Pinpoint the cell where the given text exists, returning its (X, Y) midpoint coordinate. 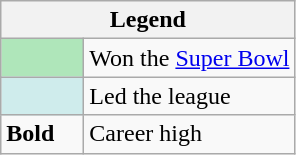
Won the Super Bowl (190, 58)
Led the league (190, 96)
Legend (148, 20)
Career high (190, 134)
Bold (42, 134)
